Provide the [x, y] coordinate of the cell's center where the given text is located.  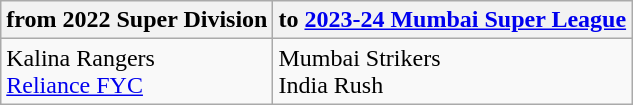
Mumbai StrikersIndia Rush [452, 72]
to 2023-24 Mumbai Super League [452, 20]
Kalina RangersReliance FYC [137, 72]
from 2022 Super Division [137, 20]
